Return [x, y] of the center of cell containing provided text 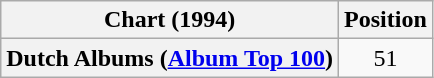
51 [386, 58]
Chart (1994) [170, 20]
Position [386, 20]
Dutch Albums (Album Top 100) [170, 58]
